Identify which cell holds the provided text, then report its (x, y) central coordinate. 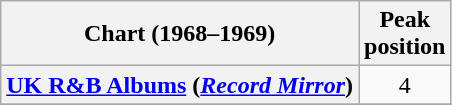
Chart (1968–1969) (180, 34)
4 (405, 85)
Peakposition (405, 34)
UK R&B Albums (Record Mirror) (180, 85)
